Scan for the cell matching the given text and deliver its [X, Y] coordinate at center. 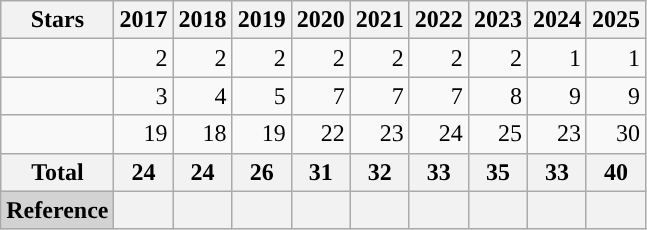
8 [498, 96]
22 [320, 134]
25 [498, 134]
Stars [58, 20]
35 [498, 172]
40 [616, 172]
5 [262, 96]
2019 [262, 20]
2023 [498, 20]
2018 [202, 20]
32 [380, 172]
2022 [438, 20]
Total [58, 172]
Reference [58, 210]
2020 [320, 20]
30 [616, 134]
26 [262, 172]
3 [144, 96]
2021 [380, 20]
2025 [616, 20]
18 [202, 134]
2017 [144, 20]
2024 [556, 20]
31 [320, 172]
4 [202, 96]
